Output the (X, Y) coordinate of the center of the cell containing the given text.  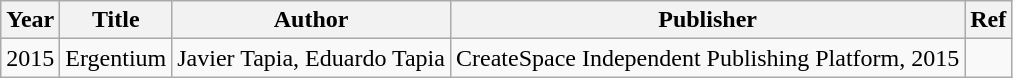
Publisher (707, 20)
Ergentium (116, 58)
CreateSpace Independent Publishing Platform, 2015 (707, 58)
Ref (988, 20)
Javier Tapia, Eduardo Tapia (312, 58)
Year (30, 20)
Author (312, 20)
2015 (30, 58)
Title (116, 20)
